Detect which cell encompasses the target text, then output its [X, Y] center coordinate. 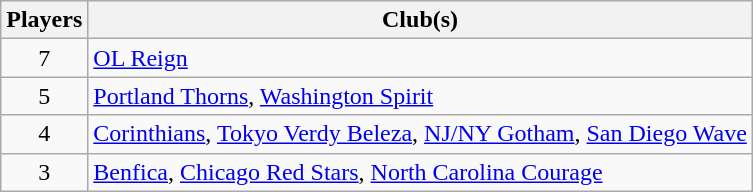
Players [44, 20]
Club(s) [420, 20]
7 [44, 58]
3 [44, 172]
4 [44, 134]
OL Reign [420, 58]
Benfica, Chicago Red Stars, North Carolina Courage [420, 172]
Corinthians, Tokyo Verdy Beleza, NJ/NY Gotham, San Diego Wave [420, 134]
Portland Thorns, Washington Spirit [420, 96]
5 [44, 96]
